Return (x, y) of the center of cell containing provided text 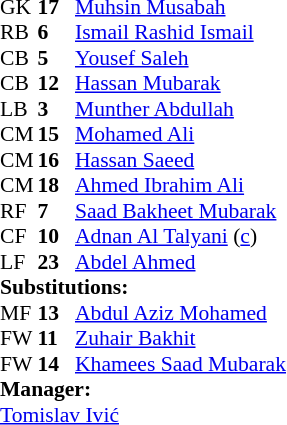
Adnan Al Talyani (c) (180, 237)
Substitutions: (143, 287)
Abdul Aziz Mohamed (180, 313)
3 (57, 109)
Hassan Saeed (180, 160)
23 (57, 262)
Ahmed Ibrahim Ali (180, 185)
Ismail Rashid Ismail (180, 33)
18 (57, 185)
CF (19, 237)
12 (57, 83)
RF (19, 211)
Munther Abdullah (180, 109)
MF (19, 313)
14 (57, 364)
Saad Bakheet Mubarak (180, 211)
LF (19, 262)
LB (19, 109)
11 (57, 339)
Khamees Saad Mubarak (180, 364)
5 (57, 58)
15 (57, 135)
Hassan Mubarak (180, 83)
13 (57, 313)
Zuhair Bakhit (180, 339)
10 (57, 237)
Yousef Saleh (180, 58)
RB (19, 33)
Manager: (143, 389)
Abdel Ahmed (180, 262)
6 (57, 33)
16 (57, 160)
7 (57, 211)
Mohamed Ali (180, 135)
